Search for the cell housing the specified text and yield its (X, Y) center coordinate. 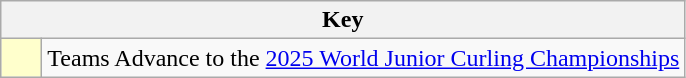
Key (343, 20)
Teams Advance to the 2025 World Junior Curling Championships (364, 58)
